Output the [X, Y] coordinate of the center of the cell containing the given text.  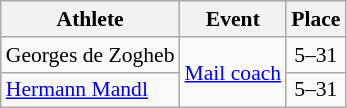
Georges de Zogheb [90, 55]
Event [234, 19]
Hermann Mandl [90, 90]
Athlete [90, 19]
Place [316, 19]
Mail coach [234, 72]
